Provide the (x, y) coordinate of the cell's center where the given text is located.  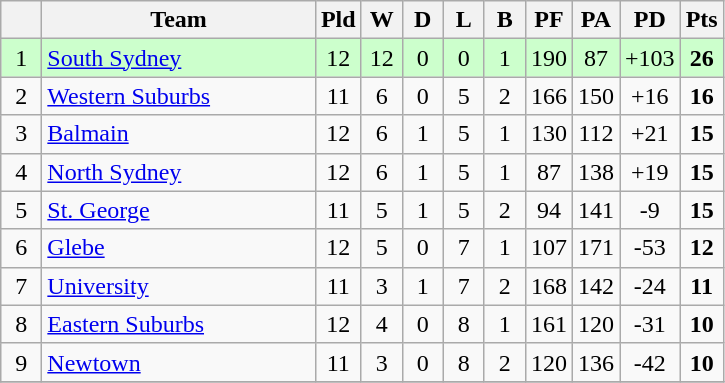
D (422, 20)
171 (596, 248)
-31 (650, 324)
166 (548, 96)
136 (596, 362)
PF (548, 20)
161 (548, 324)
168 (548, 286)
Western Suburbs (179, 96)
+16 (650, 96)
130 (548, 134)
138 (596, 172)
16 (702, 96)
+21 (650, 134)
PD (650, 20)
L (464, 20)
+103 (650, 58)
26 (702, 58)
107 (548, 248)
-9 (650, 210)
University (179, 286)
W (382, 20)
150 (596, 96)
+19 (650, 172)
Pld (338, 20)
-24 (650, 286)
Balmain (179, 134)
South Sydney (179, 58)
Eastern Suburbs (179, 324)
-53 (650, 248)
Pts (702, 20)
St. George (179, 210)
B (504, 20)
Newtown (179, 362)
Glebe (179, 248)
PA (596, 20)
-42 (650, 362)
9 (22, 362)
112 (596, 134)
North Sydney (179, 172)
94 (548, 210)
141 (596, 210)
190 (548, 58)
Team (179, 20)
142 (596, 286)
